From the cell containing the given text, extract its center point as [x, y] coordinate. 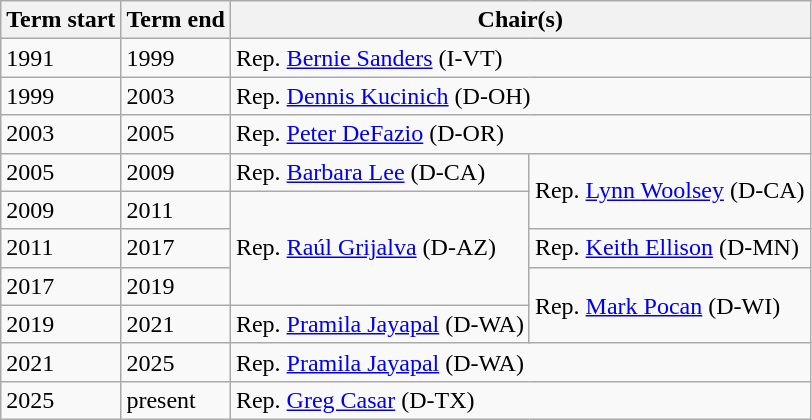
Rep. Mark Pocan (D-WI) [670, 305]
Rep. Lynn Woolsey (D-CA) [670, 191]
Chair(s) [520, 20]
Rep. Bernie Sanders (I-VT) [520, 58]
Term start [61, 20]
Rep. Dennis Kucinich (D-OH) [520, 96]
Rep. Raúl Grijalva (D-AZ) [380, 248]
Rep. Keith Ellison (D-MN) [670, 248]
Rep. Peter DeFazio (D-OR) [520, 134]
1991 [61, 58]
Rep. Barbara Lee (D-CA) [380, 172]
Term end [176, 20]
Rep. Greg Casar (D-TX) [520, 400]
present [176, 400]
